Determine the [X, Y] coordinate at the center of the cell enclosing the given text.  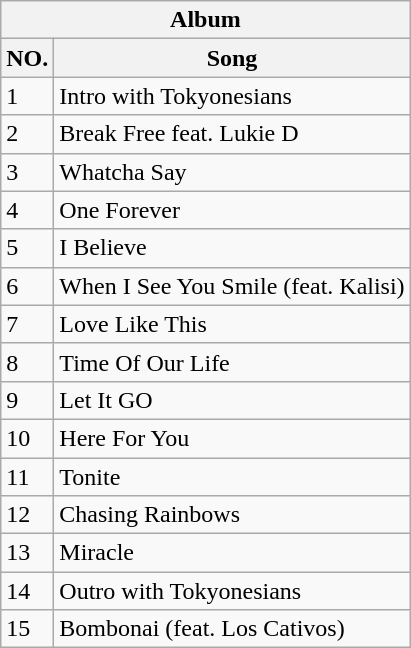
Song [232, 58]
11 [28, 477]
Outro with Tokyonesians [232, 591]
Album [206, 20]
14 [28, 591]
Intro with Tokyonesians [232, 96]
Tonite [232, 477]
5 [28, 248]
12 [28, 515]
1 [28, 96]
Whatcha Say [232, 172]
6 [28, 286]
15 [28, 629]
8 [28, 362]
3 [28, 172]
Miracle [232, 553]
Let It GO [232, 400]
Love Like This [232, 324]
Time Of Our Life [232, 362]
4 [28, 210]
2 [28, 134]
Chasing Rainbows [232, 515]
7 [28, 324]
When I See You Smile (feat. Kalisi) [232, 286]
NO. [28, 58]
Break Free feat. Lukie D [232, 134]
One Forever [232, 210]
9 [28, 400]
Bombonai (feat. Los Cativos) [232, 629]
Here For You [232, 438]
I Believe [232, 248]
10 [28, 438]
13 [28, 553]
